Identify which cell holds the provided text, then report its [x, y] central coordinate. 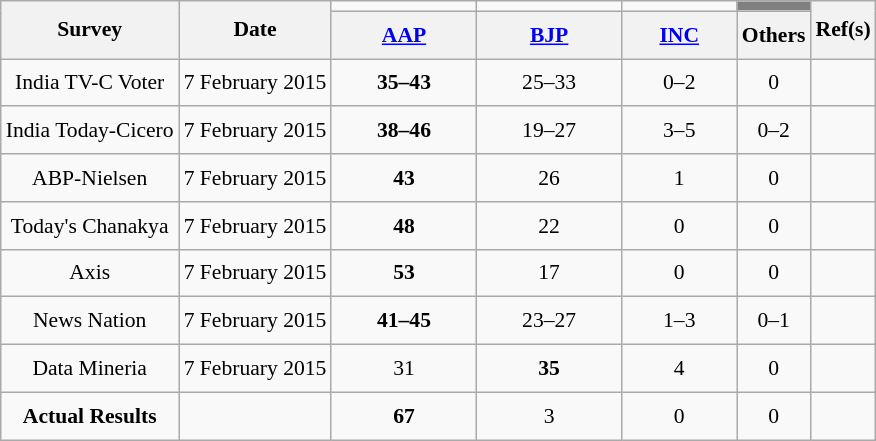
53 [404, 273]
23–27 [550, 321]
3 [550, 416]
1 [680, 178]
India TV-C Voter [90, 83]
India Today-Cicero [90, 131]
Data Mineria [90, 369]
Survey [90, 30]
1–3 [680, 321]
INC [680, 35]
0–1 [774, 321]
19–27 [550, 131]
BJP [550, 35]
22 [550, 226]
67 [404, 416]
17 [550, 273]
48 [404, 226]
Actual Results [90, 416]
News Nation [90, 321]
ABP-Nielsen [90, 178]
AAP [404, 35]
4 [680, 369]
Others [774, 35]
35–43 [404, 83]
41–45 [404, 321]
38–46 [404, 131]
26 [550, 178]
Ref(s) [842, 30]
43 [404, 178]
25–33 [550, 83]
35 [550, 369]
Today's Chanakya [90, 226]
31 [404, 369]
3–5 [680, 131]
Date [256, 30]
Axis [90, 273]
